For the text-containing cell, return its midpoint in (X, Y) coordinate format. 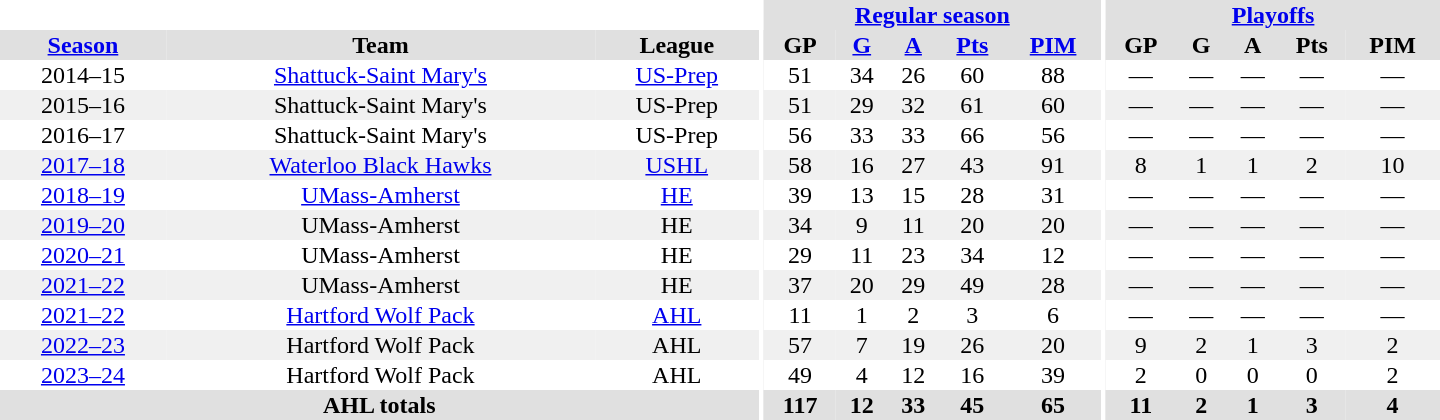
Waterloo Black Hawks (380, 165)
117 (800, 405)
45 (972, 405)
Regular season (932, 15)
66 (972, 135)
10 (1392, 165)
6 (1054, 315)
13 (862, 195)
7 (862, 345)
2015–16 (83, 105)
91 (1054, 165)
2020–21 (83, 255)
43 (972, 165)
15 (914, 195)
Team (380, 45)
AHL totals (379, 405)
USHL (676, 165)
23 (914, 255)
2023–24 (83, 375)
2018–19 (83, 195)
2022–23 (83, 345)
58 (800, 165)
2019–20 (83, 225)
57 (800, 345)
2014–15 (83, 75)
65 (1054, 405)
8 (1140, 165)
2017–18 (83, 165)
Playoffs (1273, 15)
2016–17 (83, 135)
32 (914, 105)
61 (972, 105)
19 (914, 345)
88 (1054, 75)
27 (914, 165)
League (676, 45)
37 (800, 285)
31 (1054, 195)
Season (83, 45)
